Capture the cell that displays the provided text and extract its [x, y] central coordinate. 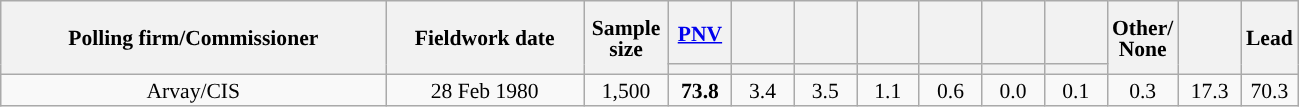
Fieldwork date [485, 38]
0.6 [950, 90]
28 Feb 1980 [485, 90]
17.3 [1210, 90]
0.3 [1142, 90]
3.4 [762, 90]
1.1 [888, 90]
70.3 [1270, 90]
1,500 [626, 90]
Arvay/CIS [194, 90]
PNV [700, 32]
Sample size [626, 38]
0.0 [1014, 90]
3.5 [826, 90]
Lead [1270, 38]
0.1 [1076, 90]
Other/None [1142, 38]
73.8 [700, 90]
Polling firm/Commissioner [194, 38]
